Scan for the cell matching the given text and deliver its [x, y] coordinate at center. 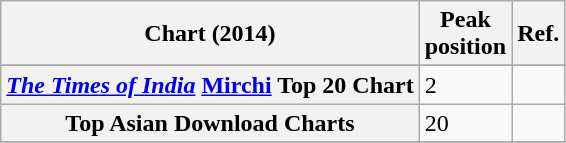
Top Asian Download Charts [210, 123]
Ref. [538, 34]
20 [465, 123]
2 [465, 85]
Chart (2014) [210, 34]
Peakposition [465, 34]
The Times of India Mirchi Top 20 Chart [210, 85]
